Find where the given text appears and provide that cell's center as (X, Y) coordinate. 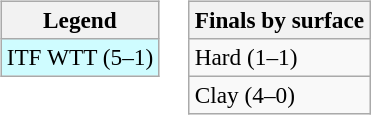
Legend (80, 20)
ITF WTT (5–1) (80, 57)
Hard (1–1) (279, 57)
Finals by surface (279, 20)
Clay (4–0) (279, 95)
